Pinpoint the cell where the given text exists, returning its [x, y] midpoint coordinate. 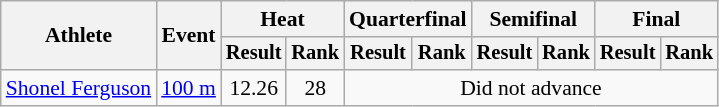
Final [656, 19]
Shonel Ferguson [78, 88]
28 [315, 88]
Event [188, 36]
12.26 [254, 88]
Semifinal [534, 19]
Quarterfinal [408, 19]
Did not advance [531, 88]
100 m [188, 88]
Heat [282, 19]
Athlete [78, 36]
